Search for the cell housing the specified text and yield its [x, y] center coordinate. 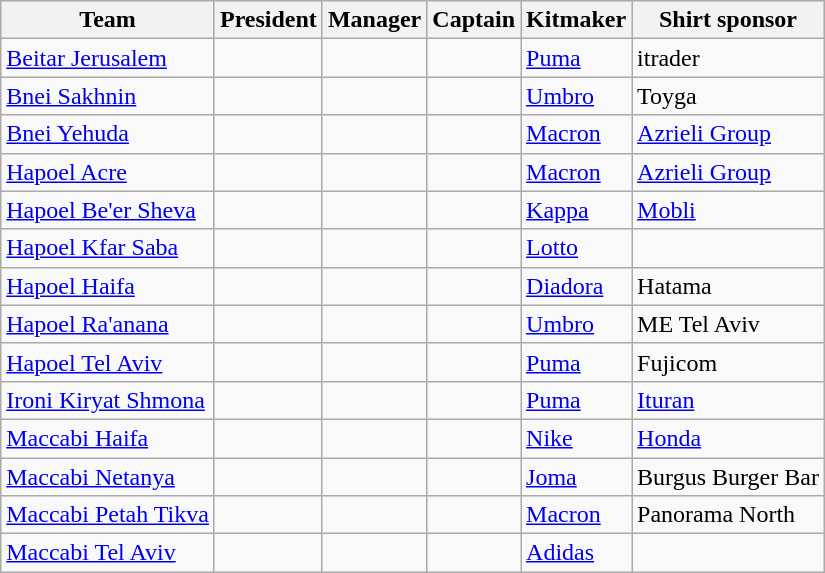
Manager [374, 20]
Bnei Yehuda [108, 134]
ME Tel Aviv [728, 324]
Kitmaker [576, 20]
Burgus Burger Bar [728, 477]
Lotto [576, 248]
Diadora [576, 286]
itrader [728, 58]
Shirt sponsor [728, 20]
Hapoel Acre [108, 172]
Maccabi Netanya [108, 477]
Fujicom [728, 362]
Hatama [728, 286]
Panorama North [728, 515]
Maccabi Tel Aviv [108, 553]
Ironi Kiryat Shmona [108, 400]
Nike [576, 438]
Captain [474, 20]
President [268, 20]
Maccabi Haifa [108, 438]
Hapoel Tel Aviv [108, 362]
Bnei Sakhnin [108, 96]
Adidas [576, 553]
Toyga [728, 96]
Hapoel Kfar Saba [108, 248]
Hapoel Haifa [108, 286]
Beitar Jerusalem [108, 58]
Hapoel Be'er Sheva [108, 210]
Hapoel Ra'anana [108, 324]
Joma [576, 477]
Team [108, 20]
Maccabi Petah Tikva [108, 515]
Ituran [728, 400]
Honda [728, 438]
Kappa [576, 210]
Mobli [728, 210]
